Pinpoint the cell where the given text exists, returning its [X, Y] midpoint coordinate. 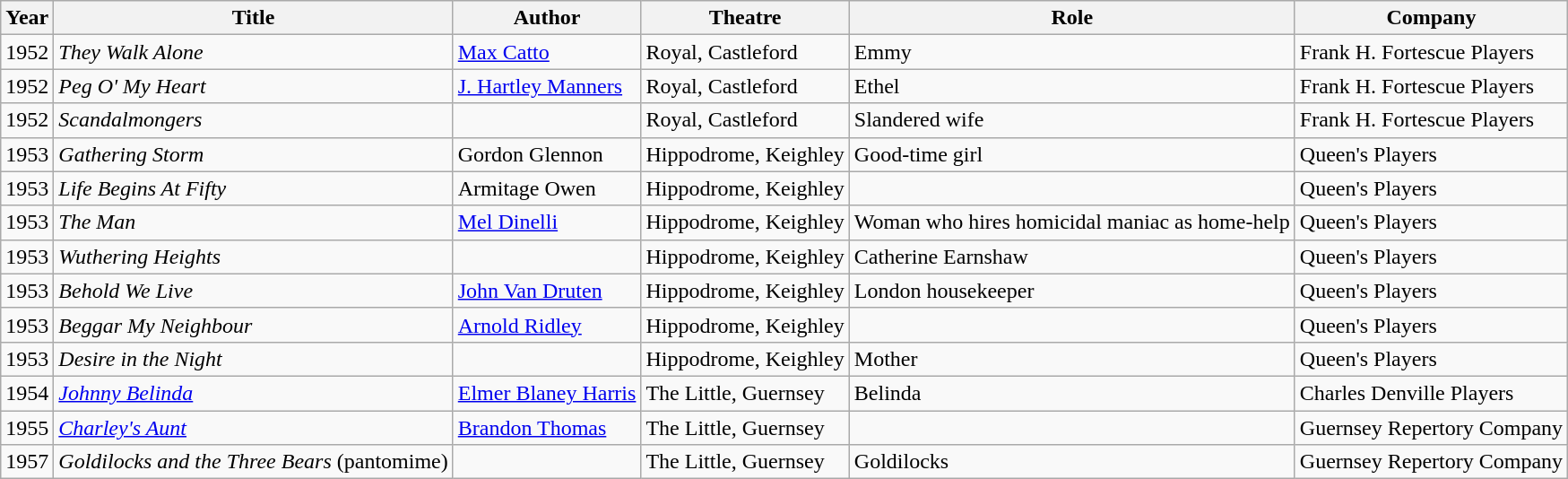
1955 [27, 428]
Brandon Thomas [547, 428]
Life Begins At Fifty [253, 188]
Scandalmongers [253, 120]
1954 [27, 393]
Gathering Storm [253, 154]
Gordon Glennon [547, 154]
Good-time girl [1072, 154]
Elmer Blaney Harris [547, 393]
Ethel [1072, 86]
Arnold Ridley [547, 325]
Charles Denville Players [1431, 393]
Behold We Live [253, 291]
Mother [1072, 359]
Beggar My Neighbour [253, 325]
The Man [253, 222]
Title [253, 18]
They Walk Alone [253, 52]
1957 [27, 462]
London housekeeper [1072, 291]
Charley's Aunt [253, 428]
Armitage Owen [547, 188]
Belinda [1072, 393]
Mel Dinelli [547, 222]
Theatre [745, 18]
Slandered wife [1072, 120]
J. Hartley Manners [547, 86]
Desire in the Night [253, 359]
Year [27, 18]
Max Catto [547, 52]
Emmy [1072, 52]
Author [547, 18]
Goldilocks and the Three Bears (pantomime) [253, 462]
Johnny Belinda [253, 393]
Peg O' My Heart [253, 86]
John Van Druten [547, 291]
Role [1072, 18]
Company [1431, 18]
Catherine Earnshaw [1072, 257]
Wuthering Heights [253, 257]
Goldilocks [1072, 462]
Woman who hires homicidal maniac as home-help [1072, 222]
